Detect which cell encompasses the target text, then output its [x, y] center coordinate. 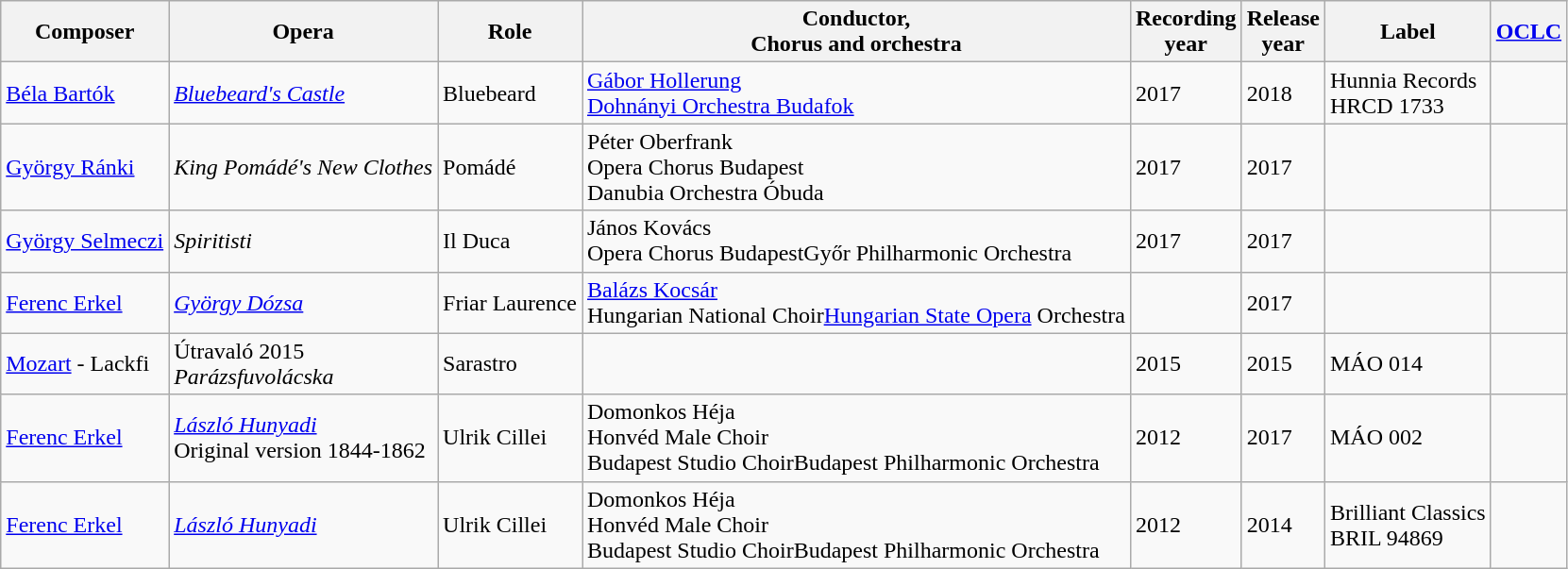
Balázs KocsárHungarian National ChoirHungarian State Opera Orchestra [855, 302]
Recordingyear [1186, 32]
Label [1408, 32]
Mozart - Lackfi [85, 364]
Spiritisti [304, 242]
Pomádé [510, 167]
Bluebeard's Castle [304, 92]
Friar Laurence [510, 302]
MÁO 014 [1408, 364]
OCLC [1528, 32]
2014 [1283, 525]
László Hunyadi [304, 525]
Opera [304, 32]
Role [510, 32]
György Selmeczi [85, 242]
2018 [1283, 92]
Hunnia RecordsHRCD 1733 [1408, 92]
Releaseyear [1283, 32]
Conductor,Chorus and orchestra [855, 32]
László HunyadiOriginal version 1844-1862 [304, 438]
Brilliant ClassicsBRIL 94869 [1408, 525]
Gábor HollerungDohnányi Orchestra Budafok [855, 92]
Útravaló 2015Parázsfuvolácska [304, 364]
György Ránki [85, 167]
Péter OberfrankOpera Chorus BudapestDanubia Orchestra Óbuda [855, 167]
Sarastro [510, 364]
Bluebeard [510, 92]
MÁO 002 [1408, 438]
János KovácsOpera Chorus BudapestGyőr Philharmonic Orchestra [855, 242]
György Dózsa [304, 302]
King Pomádé's New Clothes [304, 167]
Il Duca [510, 242]
Béla Bartók [85, 92]
Composer [85, 32]
